Scan for the cell matching the given text and deliver its (x, y) coordinate at center. 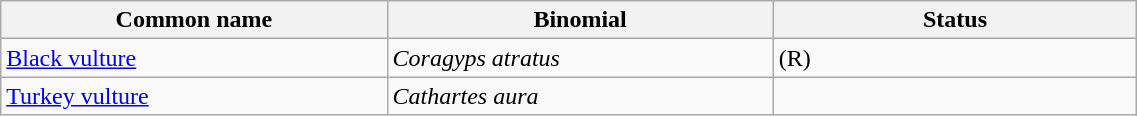
Turkey vulture (194, 96)
Common name (194, 20)
Coragyps atratus (580, 58)
Status (955, 20)
Cathartes aura (580, 96)
(R) (955, 58)
Binomial (580, 20)
Black vulture (194, 58)
